Return [x, y] of the center of cell containing provided text 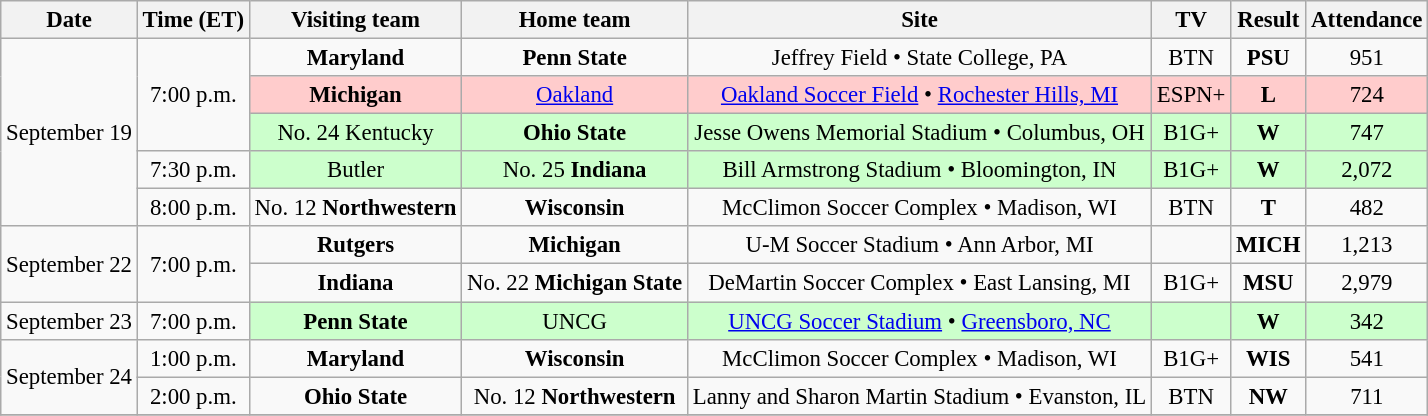
7:30 p.m. [193, 170]
ESPN+ [1192, 95]
1:00 p.m. [193, 358]
September 22 [69, 264]
Jeffrey Field • State College, PA [919, 58]
T [1268, 208]
711 [1367, 396]
2:00 p.m. [193, 396]
Bill Armstrong Stadium • Bloomington, IN [919, 170]
Site [919, 20]
NW [1268, 396]
Time (ET) [193, 20]
Oakland Soccer Field • Rochester Hills, MI [919, 95]
MICH [1268, 245]
2,979 [1367, 283]
DeMartin Soccer Complex • East Lansing, MI [919, 283]
WIS [1268, 358]
No. 22 Michigan State [575, 283]
Jesse Owens Memorial Stadium • Columbus, OH [919, 133]
Result [1268, 20]
Home team [575, 20]
U-M Soccer Stadium • Ann Arbor, MI [919, 245]
8:00 p.m. [193, 208]
2,072 [1367, 170]
UNCG [575, 321]
TV [1192, 20]
MSU [1268, 283]
Rutgers [355, 245]
Attendance [1367, 20]
UNCG Soccer Stadium • Greensboro, NC [919, 321]
Date [69, 20]
September 19 [69, 133]
Butler [355, 170]
No. 25 Indiana [575, 170]
541 [1367, 358]
Visiting team [355, 20]
September 23 [69, 321]
482 [1367, 208]
747 [1367, 133]
951 [1367, 58]
342 [1367, 321]
September 24 [69, 376]
Indiana [355, 283]
PSU [1268, 58]
No. 24 Kentucky [355, 133]
Lanny and Sharon Martin Stadium • Evanston, IL [919, 396]
724 [1367, 95]
1,213 [1367, 245]
L [1268, 95]
Oakland [575, 95]
